Extract the (X, Y) coordinate from the center of the cell holding the provided text.  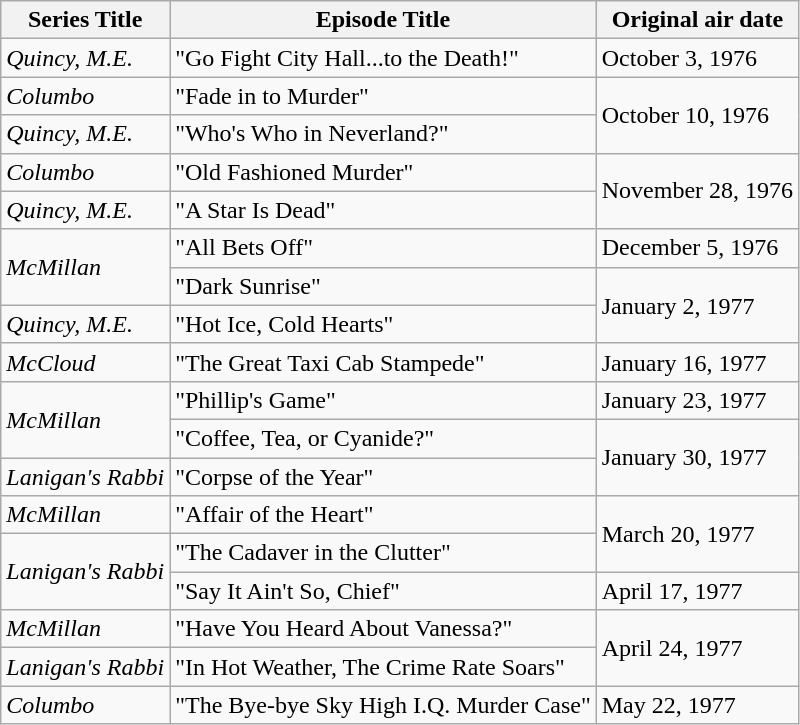
January 2, 1977 (697, 305)
"Say It Ain't So, Chief" (384, 591)
"Corpse of the Year" (384, 477)
April 17, 1977 (697, 591)
January 30, 1977 (697, 457)
"A Star Is Dead" (384, 210)
March 20, 1977 (697, 534)
October 10, 1976 (697, 115)
November 28, 1976 (697, 191)
October 3, 1976 (697, 58)
McCloud (86, 362)
"Dark Sunrise" (384, 286)
"Have You Heard About Vanessa?" (384, 629)
Episode Title (384, 20)
"In Hot Weather, The Crime Rate Soars" (384, 667)
"Old Fashioned Murder" (384, 172)
"The Cadaver in the Clutter" (384, 553)
Original air date (697, 20)
"Affair of the Heart" (384, 515)
Series Title (86, 20)
"The Bye-bye Sky High I.Q. Murder Case" (384, 705)
December 5, 1976 (697, 248)
"Phillip's Game" (384, 400)
"Coffee, Tea, or Cyanide?" (384, 438)
January 16, 1977 (697, 362)
"Hot Ice, Cold Hearts" (384, 324)
"Who's Who in Neverland?" (384, 134)
"Go Fight City Hall...to the Death!" (384, 58)
"All Bets Off" (384, 248)
"The Great Taxi Cab Stampede" (384, 362)
"Fade in to Murder" (384, 96)
April 24, 1977 (697, 648)
May 22, 1977 (697, 705)
January 23, 1977 (697, 400)
